Search for the cell housing the specified text and yield its (x, y) center coordinate. 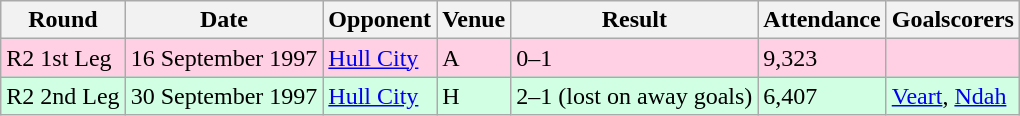
A (474, 58)
30 September 1997 (224, 96)
6,407 (822, 96)
0–1 (634, 58)
H (474, 96)
9,323 (822, 58)
2–1 (lost on away goals) (634, 96)
Result (634, 20)
Attendance (822, 20)
Opponent (380, 20)
R2 1st Leg (63, 58)
Venue (474, 20)
Veart, Ndah (952, 96)
16 September 1997 (224, 58)
Round (63, 20)
R2 2nd Leg (63, 96)
Date (224, 20)
Goalscorers (952, 20)
